Find where the given text appears and provide that cell's center as [X, Y] coordinate. 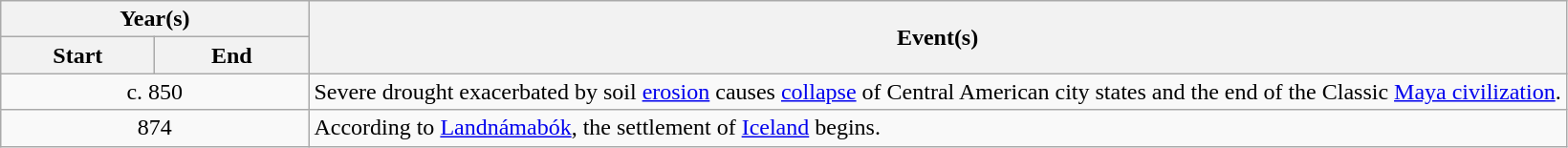
Year(s) [155, 19]
According to Landnámabók, the settlement of Iceland begins. [937, 128]
c. 850 [155, 92]
Start [78, 55]
Event(s) [937, 37]
874 [155, 128]
End [231, 55]
Severe drought exacerbated by soil erosion causes collapse of Central American city states and the end of the Classic Maya civilization. [937, 92]
